Detect which cell encompasses the target text, then output its [x, y] center coordinate. 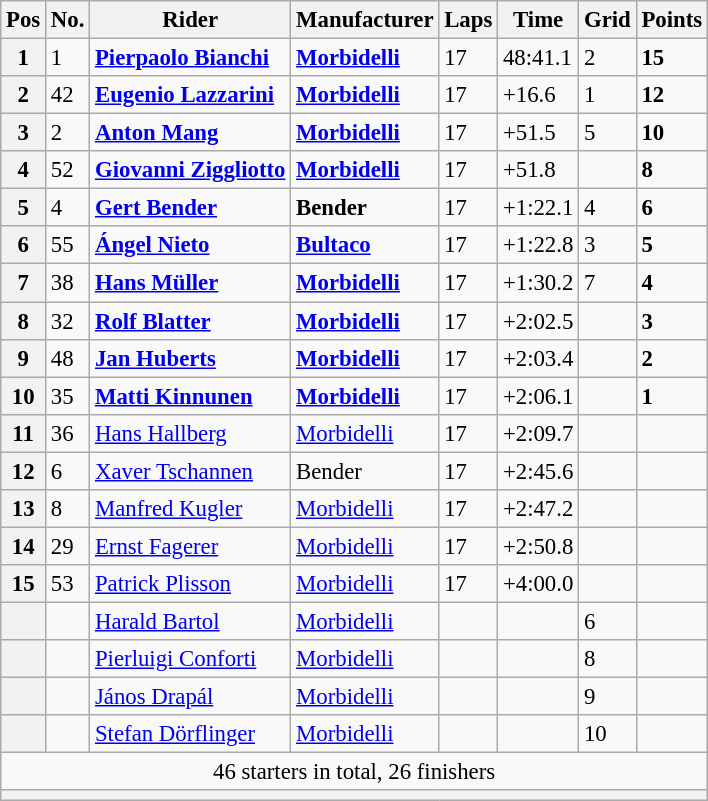
Time [538, 20]
+16.6 [538, 95]
+4:00.0 [538, 584]
No. [68, 20]
+51.8 [538, 170]
48:41.1 [538, 58]
+2:09.7 [538, 433]
Xaver Tschannen [190, 471]
Patrick Plisson [190, 584]
Giovanni Ziggliotto [190, 170]
János Drapál [190, 697]
29 [68, 546]
+51.5 [538, 133]
Stefan Dörflinger [190, 734]
Manfred Kugler [190, 509]
Gert Bender [190, 208]
Points [672, 20]
+2:50.8 [538, 546]
Hans Hallberg [190, 433]
+2:02.5 [538, 321]
Pierluigi Conforti [190, 659]
Ángel Nieto [190, 245]
Pierpaolo Bianchi [190, 58]
Matti Kinnunen [190, 396]
Rolf Blatter [190, 321]
Ernst Fagerer [190, 546]
52 [68, 170]
11 [24, 433]
55 [68, 245]
Anton Mang [190, 133]
Eugenio Lazzarini [190, 95]
+2:06.1 [538, 396]
Harald Bartol [190, 621]
Bultaco [365, 245]
36 [68, 433]
Hans Müller [190, 283]
46 starters in total, 26 finishers [354, 772]
53 [68, 584]
+1:22.1 [538, 208]
14 [24, 546]
35 [68, 396]
+2:45.6 [538, 471]
13 [24, 509]
38 [68, 283]
42 [68, 95]
Manufacturer [365, 20]
+2:47.2 [538, 509]
+1:30.2 [538, 283]
48 [68, 358]
+1:22.8 [538, 245]
32 [68, 321]
Laps [468, 20]
Grid [608, 20]
+2:03.4 [538, 358]
Pos [24, 20]
Jan Huberts [190, 358]
Rider [190, 20]
